Determine the (x, y) coordinate at the center of the cell enclosing the given text.  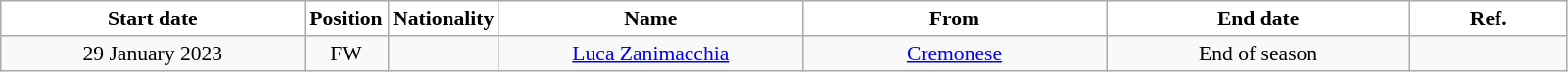
Position (347, 18)
Nationality (443, 18)
From (954, 18)
Ref. (1489, 18)
Name (650, 18)
End date (1259, 18)
End of season (1259, 54)
Cremonese (954, 54)
29 January 2023 (153, 54)
Luca Zanimacchia (650, 54)
Start date (153, 18)
FW (347, 54)
